Pinpoint the cell where the given text exists, returning its (x, y) midpoint coordinate. 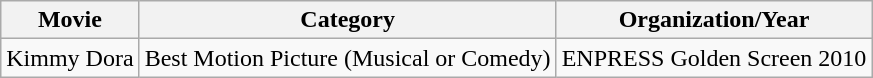
ENPRESS Golden Screen 2010 (714, 58)
Movie (70, 20)
Kimmy Dora (70, 58)
Category (348, 20)
Organization/Year (714, 20)
Best Motion Picture (Musical or Comedy) (348, 58)
